Detect which cell encompasses the target text, then output its [x, y] center coordinate. 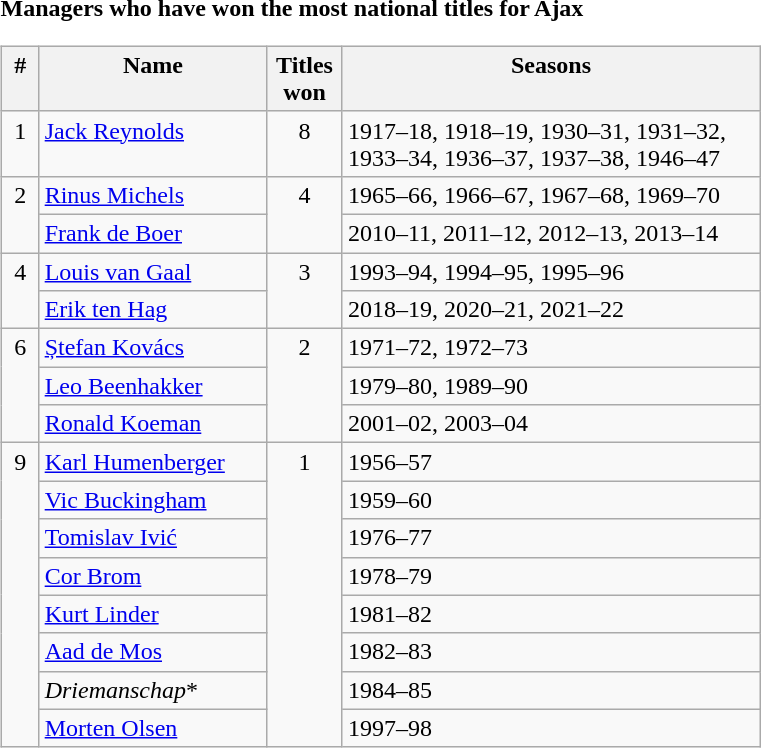
1978–79 [550, 576]
1982–83 [550, 652]
1984–85 [550, 690]
Leo Beenhakker [152, 386]
Aad de Mos [152, 652]
1917–18, 1918–19, 1930–31, 1931–32, 1933–34, 1936–37, 1937–38, 1946–47 [550, 144]
Morten Olsen [152, 728]
Titles won [305, 78]
Ștefan Kovács [152, 348]
Kurt Linder [152, 614]
2001–02, 2003–04 [550, 424]
Erik ten Hag [152, 310]
1979–80, 1989–90 [550, 386]
Ronald Koeman [152, 424]
Seasons [550, 78]
2018–19, 2020–21, 2021–22 [550, 310]
1971–72, 1972–73 [550, 348]
Driemanschap* [152, 690]
Tomislav Ivić [152, 538]
2010–11, 2011–12, 2012–13, 2013–14 [550, 233]
1959–60 [550, 500]
Name [152, 78]
Cor Brom [152, 576]
Karl Humenberger [152, 462]
8 [305, 144]
Frank de Boer [152, 233]
# [20, 78]
1997–98 [550, 728]
Jack Reynolds [152, 144]
Louis van Gaal [152, 271]
1976–77 [550, 538]
Rinus Michels [152, 195]
3 [305, 290]
9 [20, 595]
Vic Buckingham [152, 500]
6 [20, 386]
1981–82 [550, 614]
1965–66, 1966–67, 1967–68, 1969–70 [550, 195]
1993–94, 1994–95, 1995–96 [550, 271]
1956–57 [550, 462]
